Pinpoint the cell where the given text exists, returning its [x, y] midpoint coordinate. 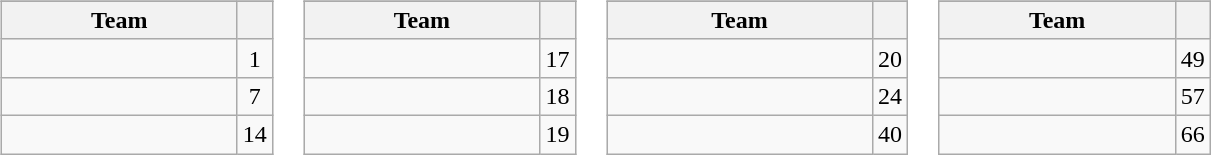
19 [558, 134]
20 [890, 58]
17 [558, 58]
66 [1192, 134]
49 [1192, 58]
1 [254, 58]
14 [254, 134]
57 [1192, 96]
18 [558, 96]
7 [254, 96]
24 [890, 96]
40 [890, 134]
